Search for the cell housing the specified text and yield its [x, y] center coordinate. 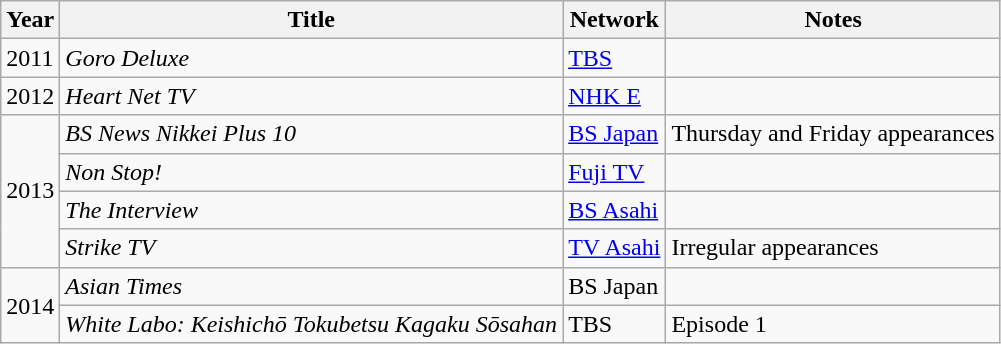
Notes [833, 20]
Non Stop! [312, 172]
Irregular appearances [833, 248]
Title [312, 20]
TV Asahi [614, 248]
BS Asahi [614, 210]
Strike TV [312, 248]
2011 [30, 58]
2013 [30, 191]
White Labo: Keishichō Tokubetsu Kagaku Sōsahan [312, 324]
Episode 1 [833, 324]
Heart Net TV [312, 96]
Year [30, 20]
NHK E [614, 96]
Network [614, 20]
Asian Times [312, 286]
Thursday and Friday appearances [833, 134]
2012 [30, 96]
2014 [30, 305]
BS News Nikkei Plus 10 [312, 134]
Fuji TV [614, 172]
Goro Deluxe [312, 58]
The Interview [312, 210]
